Determine the [X, Y] coordinate at the center of the cell enclosing the given text.  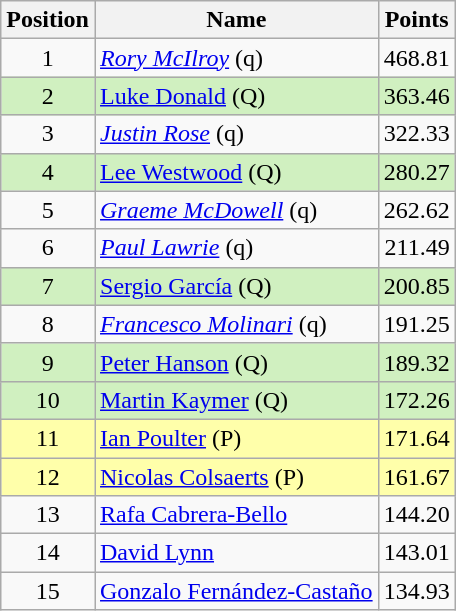
Name [236, 20]
5 [48, 210]
Ian Poulter (P) [236, 438]
3 [48, 134]
Graeme McDowell (q) [236, 210]
Gonzalo Fernández-Castaño [236, 591]
Peter Hanson (Q) [236, 362]
Rory McIlroy (q) [236, 58]
9 [48, 362]
211.49 [416, 248]
Martin Kaymer (Q) [236, 400]
Francesco Molinari (q) [236, 324]
10 [48, 400]
Rafa Cabrera-Bello [236, 515]
4 [48, 172]
Position [48, 20]
Luke Donald (Q) [236, 96]
8 [48, 324]
189.32 [416, 362]
7 [48, 286]
200.85 [416, 286]
172.26 [416, 400]
363.46 [416, 96]
1 [48, 58]
191.25 [416, 324]
13 [48, 515]
2 [48, 96]
David Lynn [236, 553]
11 [48, 438]
468.81 [416, 58]
134.93 [416, 591]
14 [48, 553]
Justin Rose (q) [236, 134]
143.01 [416, 553]
6 [48, 248]
280.27 [416, 172]
Points [416, 20]
171.64 [416, 438]
262.62 [416, 210]
Nicolas Colsaerts (P) [236, 477]
144.20 [416, 515]
12 [48, 477]
Sergio García (Q) [236, 286]
15 [48, 591]
Lee Westwood (Q) [236, 172]
161.67 [416, 477]
322.33 [416, 134]
Paul Lawrie (q) [236, 248]
